Identify which cell holds the provided text, then report its (X, Y) central coordinate. 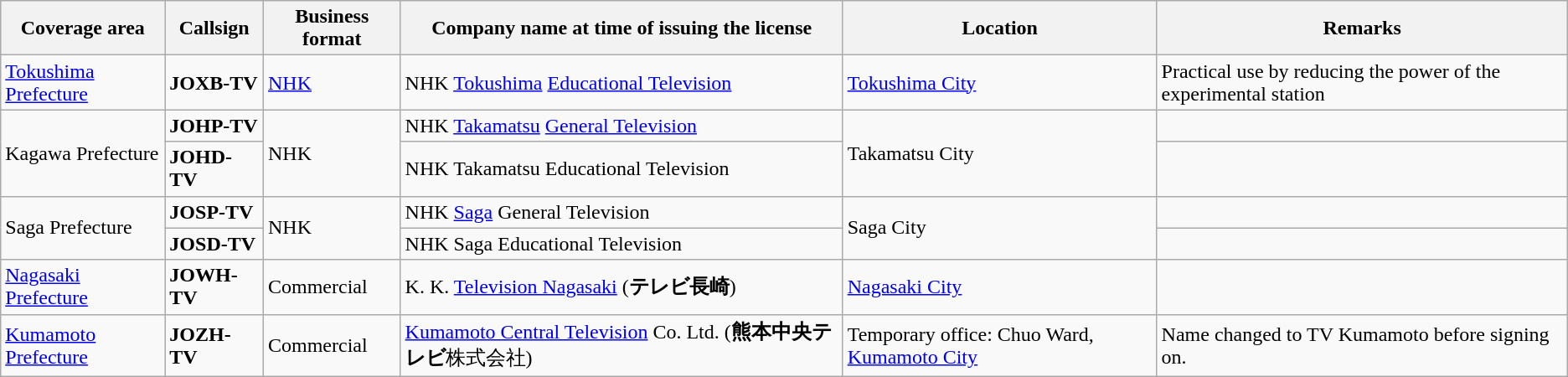
Saga Prefecture (83, 228)
Tokushima City (1000, 82)
JOXB-TV (214, 82)
JOSD-TV (214, 244)
Practical use by reducing the power of the experimental station (1362, 82)
JOHP-TV (214, 126)
Kumamoto Prefecture (83, 345)
Remarks (1362, 28)
Company name at time of issuing the license (622, 28)
NHK Saga General Television (622, 212)
NHK Takamatsu General Television (622, 126)
K. K. Television Nagasaki (テレビ長崎) (622, 287)
Saga City (1000, 228)
Tokushima Prefecture (83, 82)
JOZH-TV (214, 345)
Kagawa Prefecture (83, 152)
Location (1000, 28)
Name changed to TV Kumamoto before signing on. (1362, 345)
NHK Tokushima Educational Television (622, 82)
NHK Saga Educational Television (622, 244)
Temporary office: Chuo Ward, Kumamoto City (1000, 345)
Callsign (214, 28)
JOSP-TV (214, 212)
Takamatsu City (1000, 152)
JOWH-TV (214, 287)
Coverage area (83, 28)
Nagasaki Prefecture (83, 287)
NHK Takamatsu Educational Television (622, 169)
Nagasaki City (1000, 287)
Business format (332, 28)
Kumamoto Central Television Co. Ltd. (熊本中央テレビ株式会社) (622, 345)
JOHD-TV (214, 169)
